Capture the cell that displays the provided text and extract its (X, Y) central coordinate. 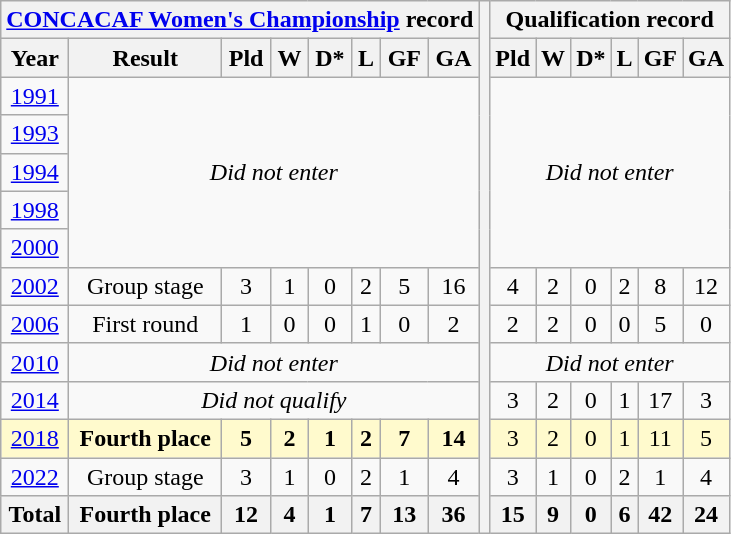
2002 (35, 286)
9 (554, 515)
2000 (35, 248)
Year (35, 58)
1994 (35, 172)
1998 (35, 210)
2014 (35, 400)
2018 (35, 438)
14 (454, 438)
8 (660, 286)
11 (660, 438)
Qualification record (610, 20)
1993 (35, 134)
1991 (35, 96)
15 (513, 515)
2010 (35, 362)
13 (405, 515)
2022 (35, 477)
First round (146, 324)
36 (454, 515)
17 (660, 400)
Did not qualify (274, 400)
Total (35, 515)
24 (706, 515)
6 (624, 515)
16 (454, 286)
Result (146, 58)
42 (660, 515)
2006 (35, 324)
CONCACAF Women's Championship record (240, 20)
